Capture the cell that displays the provided text and extract its (X, Y) central coordinate. 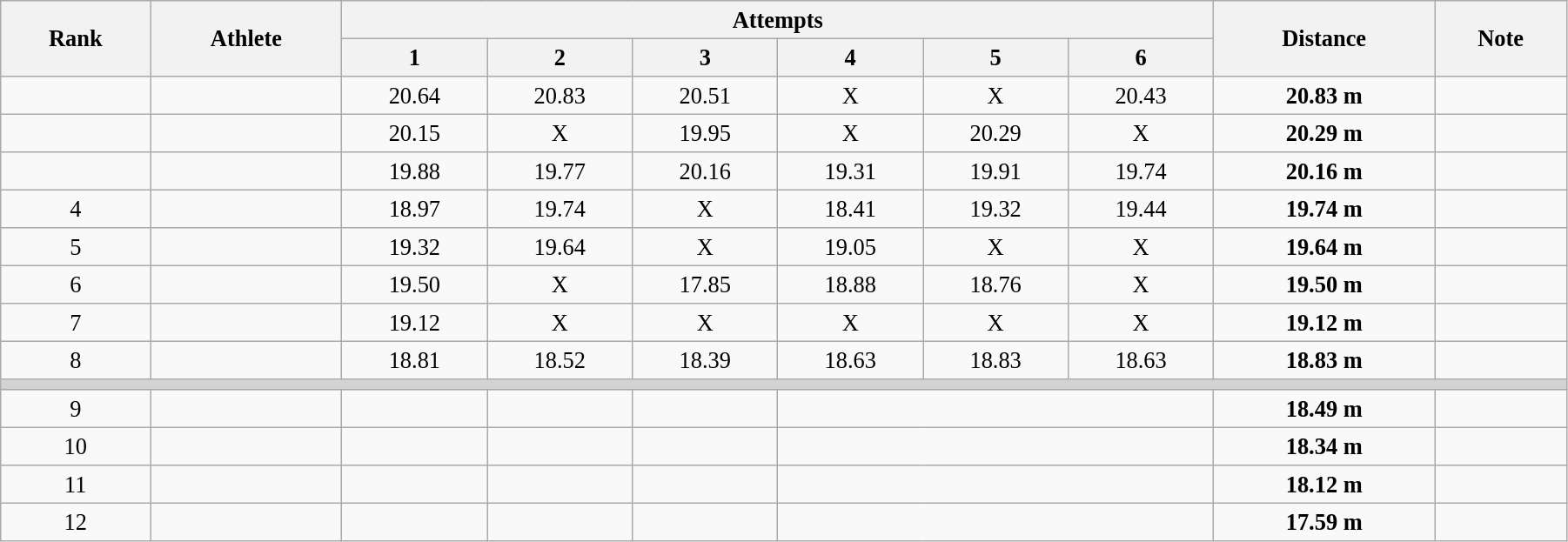
12 (76, 522)
19.77 (560, 171)
18.41 (851, 209)
20.83 m (1324, 95)
18.88 (851, 284)
3 (705, 57)
18.12 m (1324, 485)
20.29 m (1324, 133)
19.88 (414, 171)
19.64 (560, 247)
19.12 (414, 323)
19.95 (705, 133)
19.12 m (1324, 323)
19.44 (1142, 209)
19.50 (414, 284)
20.51 (705, 95)
18.83 m (1324, 360)
19.31 (851, 171)
20.64 (414, 95)
17.85 (705, 284)
18.52 (560, 360)
Note (1501, 38)
Athlete (246, 38)
7 (76, 323)
10 (76, 446)
18.49 m (1324, 409)
18.76 (995, 284)
20.16 (705, 171)
18.83 (995, 360)
8 (76, 360)
19.05 (851, 247)
20.16 m (1324, 171)
20.43 (1142, 95)
11 (76, 485)
18.34 m (1324, 446)
18.81 (414, 360)
17.59 m (1324, 522)
18.39 (705, 360)
Rank (76, 38)
Attempts (778, 19)
2 (560, 57)
19.74 m (1324, 209)
9 (76, 409)
1 (414, 57)
19.50 m (1324, 284)
20.15 (414, 133)
20.83 (560, 95)
18.97 (414, 209)
19.91 (995, 171)
Distance (1324, 38)
20.29 (995, 133)
19.64 m (1324, 247)
